Pinpoint the cell where the given text exists, returning its (x, y) midpoint coordinate. 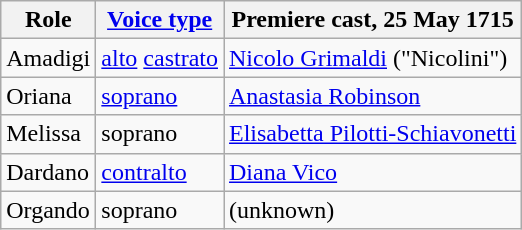
Diana Vico (373, 172)
Dardano (48, 172)
Role (48, 20)
Anastasia Robinson (373, 96)
contralto (160, 172)
Melissa (48, 134)
Premiere cast, 25 May 1715 (373, 20)
Voice type (160, 20)
Oriana (48, 96)
Orgando (48, 210)
(unknown) (373, 210)
alto castrato (160, 58)
Elisabetta Pilotti-Schiavonetti (373, 134)
Nicolo Grimaldi ("Nicolini") (373, 58)
Amadigi (48, 58)
